Detect which cell encompasses the target text, then output its [X, Y] center coordinate. 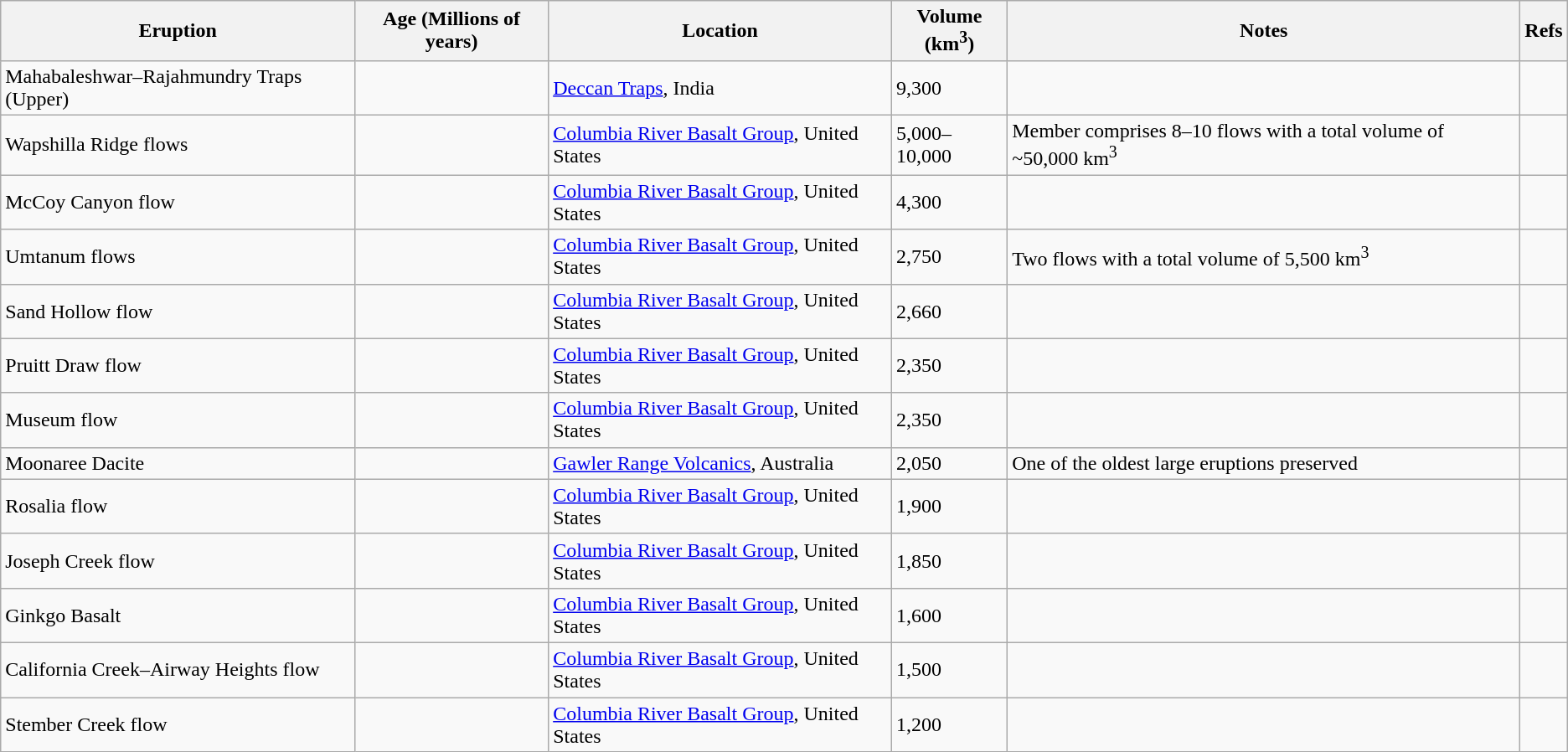
9,300 [949, 87]
Rosalia flow [178, 506]
1,200 [949, 725]
Eruption [178, 31]
One of the oldest large eruptions preserved [1264, 463]
Sand Hollow flow [178, 312]
Age (Millions of years) [452, 31]
5,000–10,000 [949, 145]
Umtanum flows [178, 256]
Ginkgo Basalt [178, 615]
2,050 [949, 463]
Volume(km3) [949, 31]
Moonaree Dacite [178, 463]
Joseph Creek flow [178, 561]
Two flows with a total volume of 5,500 km3 [1264, 256]
Gawler Range Volcanics, Australia [720, 463]
Notes [1264, 31]
2,660 [949, 312]
4,300 [949, 203]
Museum flow [178, 420]
Pruitt Draw flow [178, 365]
1,900 [949, 506]
Location [720, 31]
1,600 [949, 615]
1,500 [949, 670]
Mahabaleshwar–Rajahmundry Traps (Upper) [178, 87]
2,750 [949, 256]
Member comprises 8–10 flows with a total volume of ~50,000 km3 [1264, 145]
California Creek–Airway Heights flow [178, 670]
Refs [1544, 31]
1,850 [949, 561]
McCoy Canyon flow [178, 203]
Deccan Traps, India [720, 87]
Stember Creek flow [178, 725]
Wapshilla Ridge flows [178, 145]
